Provide the [x, y] coordinate of the cell's center where the given text is located.  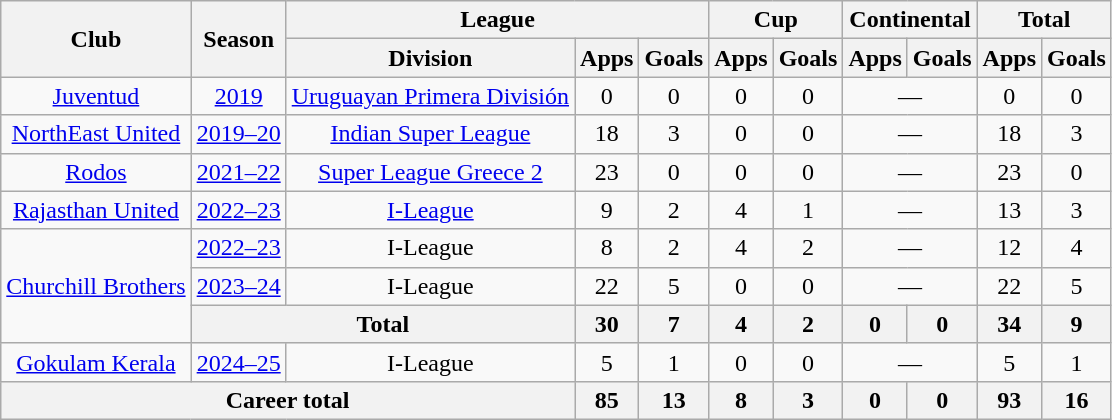
30 [607, 324]
Uruguayan Primera División [430, 96]
Gokulam Kerala [96, 362]
Rajasthan United [96, 210]
Super League Greece 2 [430, 172]
93 [1009, 400]
Division [430, 58]
34 [1009, 324]
2021–22 [238, 172]
Indian Super League [430, 134]
Club [96, 39]
Season [238, 39]
Career total [288, 400]
2019 [238, 96]
League [498, 20]
16 [1077, 400]
2019–20 [238, 134]
2023–24 [238, 286]
Juventud [96, 96]
NorthEast United [96, 134]
7 [674, 324]
Rodos [96, 172]
Continental [910, 20]
2024–25 [238, 362]
Cup [776, 20]
12 [1009, 248]
85 [607, 400]
Churchill Brothers [96, 286]
